Output the (X, Y) coordinate of the center of the cell containing the given text.  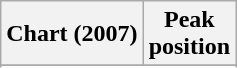
Peakposition (189, 34)
Chart (2007) (72, 34)
